Identify which cell holds the provided text, then report its [X, Y] central coordinate. 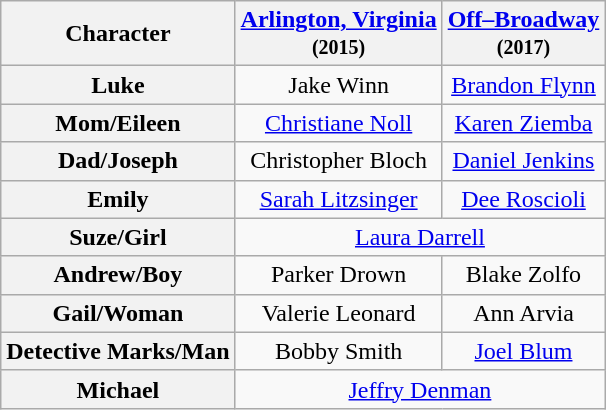
Luke [118, 85]
Character [118, 34]
Laura Darrell [420, 237]
Daniel Jenkins [524, 161]
Jeffry Denman [420, 389]
Karen Ziemba [524, 123]
Gail/Woman [118, 313]
Off–Broadway(2017) [524, 34]
Christopher Bloch [338, 161]
Mom/Eileen [118, 123]
Emily [118, 199]
Detective Marks/Man [118, 351]
Arlington, Virginia(2015) [338, 34]
Brandon Flynn [524, 85]
Michael [118, 389]
Joel Blum [524, 351]
Andrew/Boy [118, 275]
Ann Arvia [524, 313]
Dad/Joseph [118, 161]
Suze/Girl [118, 237]
Christiane Noll [338, 123]
Jake Winn [338, 85]
Valerie Leonard [338, 313]
Bobby Smith [338, 351]
Blake Zolfo [524, 275]
Parker Drown [338, 275]
Sarah Litzsinger [338, 199]
Dee Roscioli [524, 199]
